Pinpoint the cell where the given text exists, returning its [X, Y] midpoint coordinate. 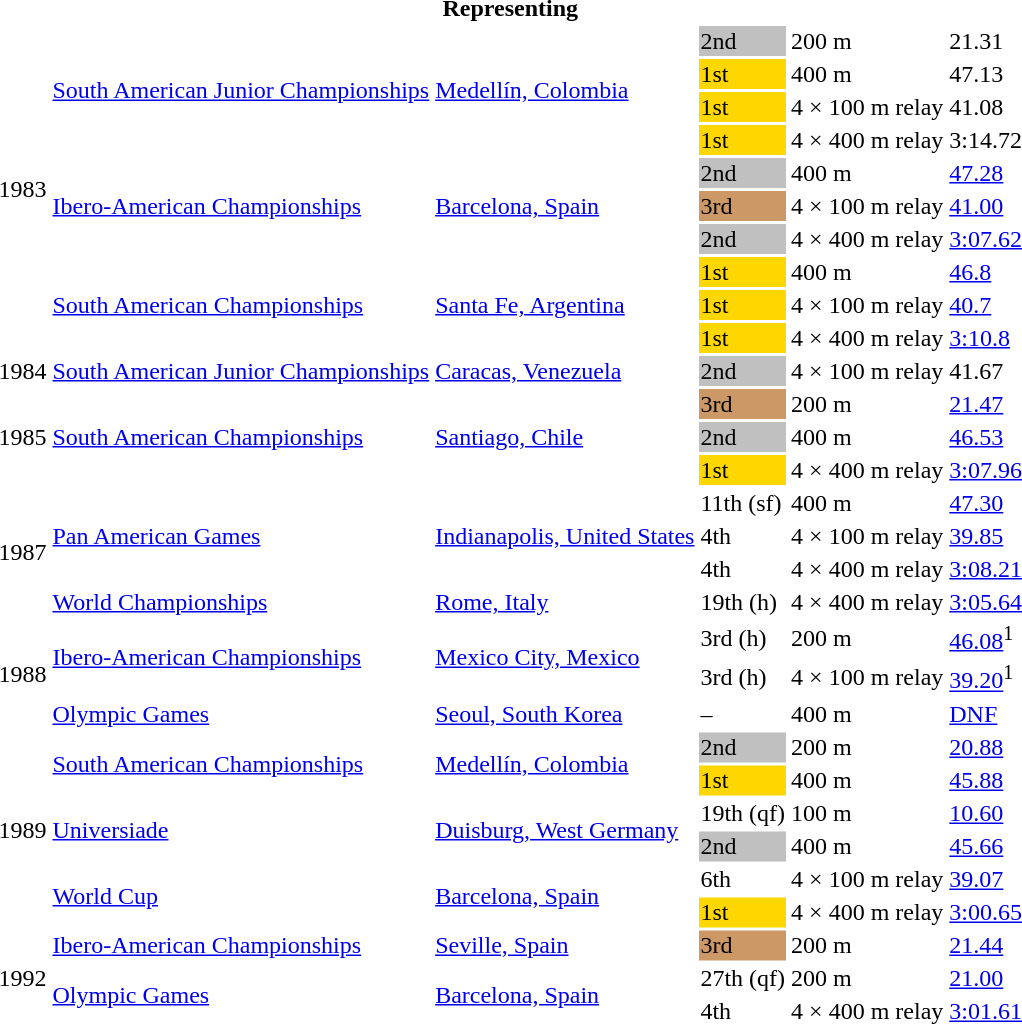
27th (qf) [743, 978]
– [743, 714]
Seoul, South Korea [565, 714]
Olympic Games [241, 714]
Seville, Spain [565, 945]
Duisburg, West Germany [565, 830]
100 m [868, 813]
Santiago, Chile [565, 437]
Universiade [241, 830]
Mexico City, Mexico [565, 658]
19th (h) [743, 602]
Indianapolis, United States [565, 536]
6th [743, 879]
11th (sf) [743, 503]
Santa Fe, Argentina [565, 305]
Rome, Italy [565, 602]
World Cup [241, 896]
Caracas, Venezuela [565, 371]
19th (qf) [743, 813]
World Championships [241, 602]
Pan American Games [241, 536]
